Scan for the cell matching the given text and deliver its (X, Y) coordinate at center. 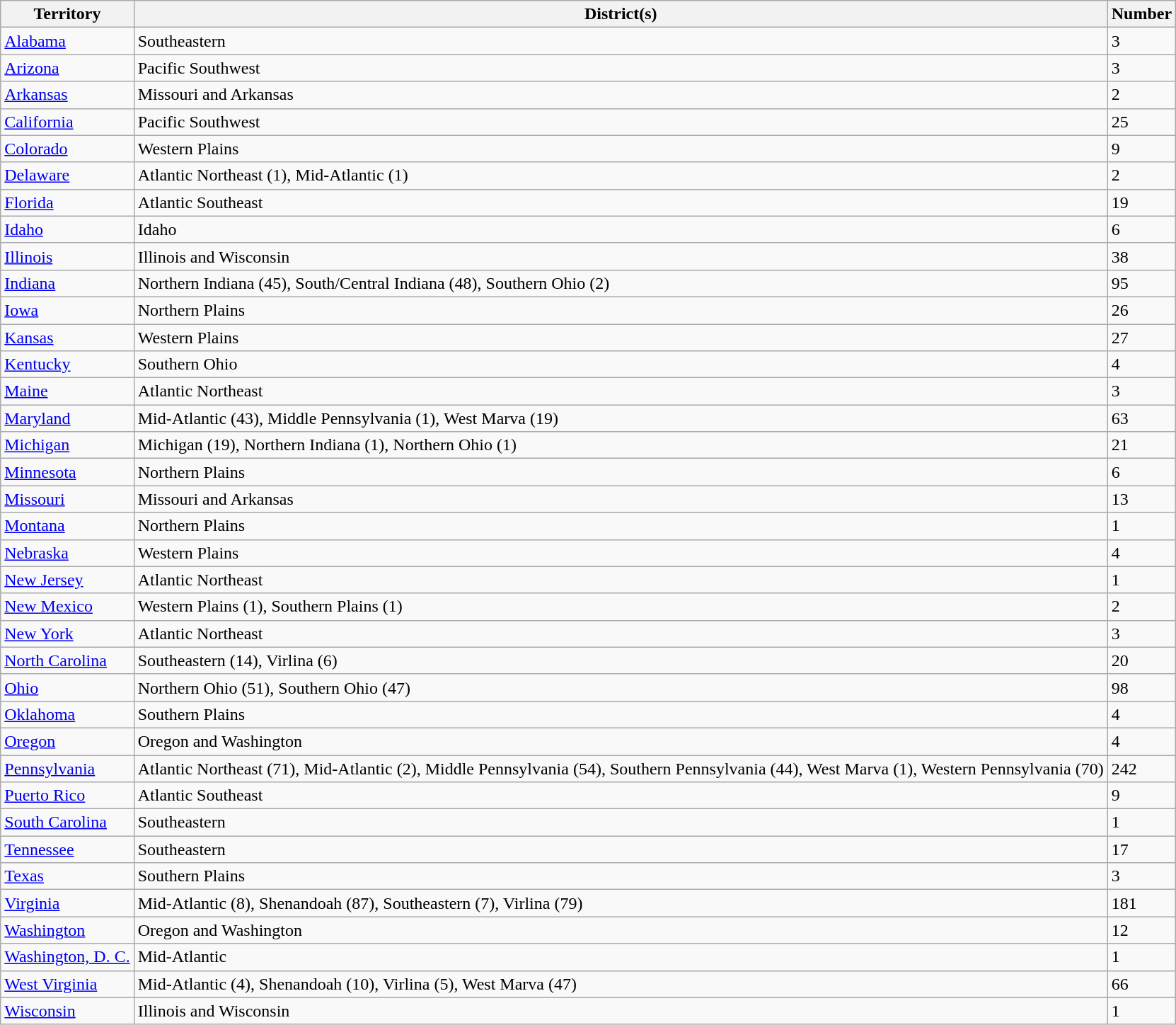
Michigan (19), Northern Indiana (1), Northern Ohio (1) (621, 445)
95 (1141, 283)
South Carolina (67, 823)
Oklahoma (67, 714)
Atlantic Northeast (71), Mid-Atlantic (2), Middle Pennsylvania (54), Southern Pennsylvania (44), West Marva (1), Western Pennsylvania (70) (621, 768)
Western Plains (1), Southern Plains (1) (621, 607)
New Jersey (67, 580)
Ohio (67, 687)
26 (1141, 310)
Number (1141, 14)
Mid-Atlantic (8), Shenandoah (87), Southeastern (7), Virlina (79) (621, 903)
66 (1141, 984)
District(s) (621, 14)
Virginia (67, 903)
Mid-Atlantic (4), Shenandoah (10), Virlina (5), West Marva (47) (621, 984)
New Mexico (67, 607)
Territory (67, 14)
27 (1141, 338)
Washington, D. C. (67, 957)
Missouri (67, 499)
21 (1141, 445)
19 (1141, 202)
Northern Ohio (51), Southern Ohio (47) (621, 687)
Puerto Rico (67, 796)
25 (1141, 122)
Florida (67, 202)
Wisconsin (67, 1011)
Atlantic Northeast (1), Mid-Atlantic (1) (621, 176)
Illinois (67, 256)
20 (1141, 660)
Southeastern (14), Virlina (6) (621, 660)
Nebraska (67, 553)
Maine (67, 391)
Iowa (67, 310)
Maryland (67, 418)
New York (67, 634)
Pennsylvania (67, 768)
Delaware (67, 176)
Tennessee (67, 849)
13 (1141, 499)
Texas (67, 876)
West Virginia (67, 984)
North Carolina (67, 660)
Mid-Atlantic (43), Middle Pennsylvania (1), West Marva (19) (621, 418)
Northern Indiana (45), South/Central Indiana (48), Southern Ohio (2) (621, 283)
California (67, 122)
Minnesota (67, 472)
17 (1141, 849)
Colorado (67, 149)
Indiana (67, 283)
38 (1141, 256)
Mid-Atlantic (621, 957)
242 (1141, 768)
181 (1141, 903)
Kansas (67, 338)
12 (1141, 930)
Kentucky (67, 365)
Montana (67, 526)
Oregon (67, 741)
63 (1141, 418)
Arkansas (67, 95)
Michigan (67, 445)
Southern Ohio (621, 365)
Alabama (67, 41)
98 (1141, 687)
Arizona (67, 68)
Washington (67, 930)
